Extract the [X, Y] coordinate from the center of the cell holding the provided text.  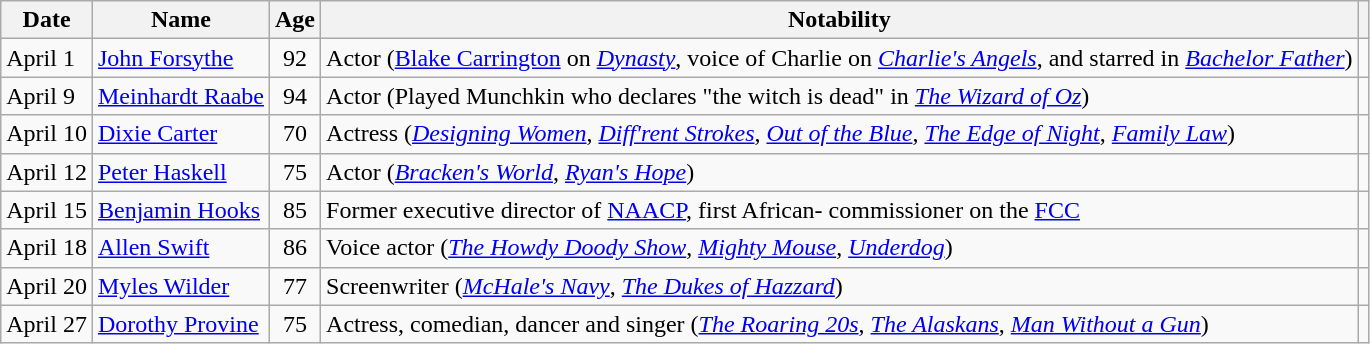
Actor (Played Munchkin who declares "the witch is dead" in The Wizard of Oz) [840, 96]
85 [294, 210]
April 9 [47, 96]
Date [47, 20]
77 [294, 286]
Benjamin Hooks [180, 210]
Actress, comedian, dancer and singer (The Roaring 20s, The Alaskans, Man Without a Gun) [840, 324]
Peter Haskell [180, 172]
April 15 [47, 210]
April 1 [47, 58]
April 20 [47, 286]
Allen Swift [180, 248]
92 [294, 58]
April 10 [47, 134]
Former executive director of NAACP, first African- commissioner on the FCC [840, 210]
John Forsythe [180, 58]
Meinhardt Raabe [180, 96]
Actor (Blake Carrington on Dynasty, voice of Charlie on Charlie's Angels, and starred in Bachelor Father) [840, 58]
Actor (Bracken's World, Ryan's Hope) [840, 172]
94 [294, 96]
Dorothy Provine [180, 324]
70 [294, 134]
Notability [840, 20]
Name [180, 20]
Screenwriter (McHale's Navy, The Dukes of Hazzard) [840, 286]
86 [294, 248]
April 12 [47, 172]
April 27 [47, 324]
Age [294, 20]
Myles Wilder [180, 286]
Voice actor (The Howdy Doody Show, Mighty Mouse, Underdog) [840, 248]
Actress (Designing Women, Diff'rent Strokes, Out of the Blue, The Edge of Night, Family Law) [840, 134]
Dixie Carter [180, 134]
April 18 [47, 248]
